Scan for the cell matching the given text and deliver its (x, y) coordinate at center. 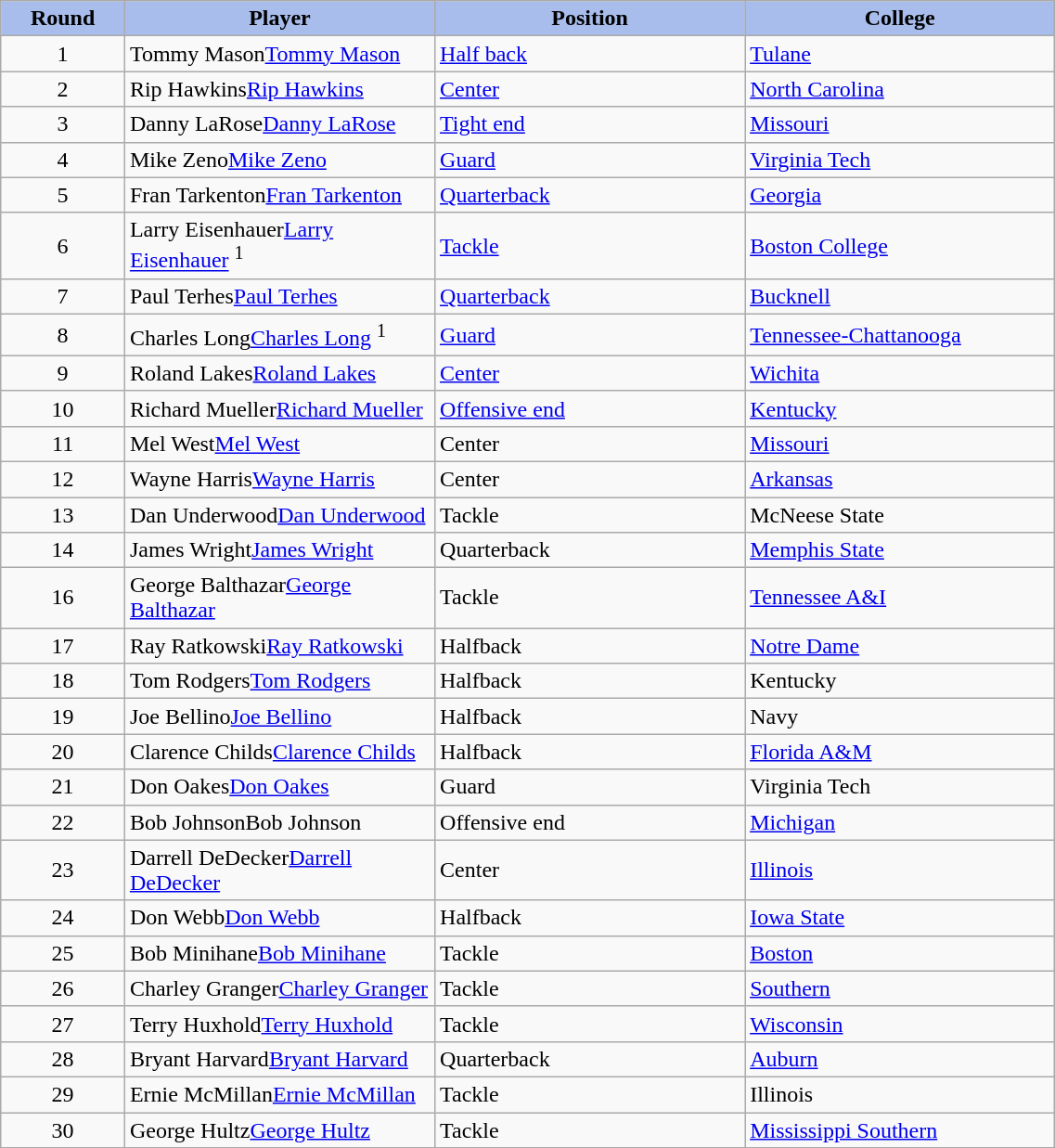
Tight end (590, 124)
Player (279, 19)
12 (63, 479)
10 (63, 408)
Wisconsin (900, 1024)
Bucknell (900, 297)
Clarence ChildsClarence Childs (279, 752)
Boston (900, 953)
9 (63, 373)
Tennessee A&I (900, 598)
19 (63, 716)
5 (63, 195)
Florida A&M (900, 752)
30 (63, 1130)
14 (63, 550)
Dan UnderwoodDan Underwood (279, 515)
Tennessee-Chattanooga (900, 336)
Iowa State (900, 918)
Notre Dame (900, 646)
28 (63, 1059)
17 (63, 646)
7 (63, 297)
27 (63, 1024)
Boston College (900, 246)
Don OakesDon Oakes (279, 787)
George BalthazarGeorge Balthazar (279, 598)
Ernie McMillanErnie McMillan (279, 1094)
Mississippi Southern (900, 1130)
2 (63, 89)
23 (63, 871)
24 (63, 918)
Wayne HarrisWayne Harris (279, 479)
Arkansas (900, 479)
Terry HuxholdTerry Huxhold (279, 1024)
Tom RodgersTom Rodgers (279, 681)
16 (63, 598)
29 (63, 1094)
Bob JohnsonBob Johnson (279, 822)
Mel WestMel West (279, 444)
Charley GrangerCharley Granger (279, 988)
Paul TerhesPaul Terhes (279, 297)
Southern (900, 988)
College (900, 19)
Don WebbDon Webb (279, 918)
Richard MuellerRichard Mueller (279, 408)
North Carolina (900, 89)
George HultzGeorge Hultz (279, 1130)
Mike ZenoMike Zeno (279, 160)
20 (63, 752)
1 (63, 54)
11 (63, 444)
13 (63, 515)
26 (63, 988)
Georgia (900, 195)
18 (63, 681)
25 (63, 953)
Bob MinihaneBob Minihane (279, 953)
Round (63, 19)
Navy (900, 716)
James WrightJames Wright (279, 550)
Larry EisenhauerLarry Eisenhauer 1 (279, 246)
Half back (590, 54)
Joe BellinoJoe Bellino (279, 716)
Charles LongCharles Long 1 (279, 336)
Wichita (900, 373)
Roland LakesRoland Lakes (279, 373)
Memphis State (900, 550)
3 (63, 124)
Position (590, 19)
4 (63, 160)
Fran TarkentonFran Tarkenton (279, 195)
6 (63, 246)
Tommy MasonTommy Mason (279, 54)
21 (63, 787)
Ray RatkowskiRay Ratkowski (279, 646)
McNeese State (900, 515)
8 (63, 336)
22 (63, 822)
Michigan (900, 822)
Tulane (900, 54)
Darrell DeDeckerDarrell DeDecker (279, 871)
Rip HawkinsRip Hawkins (279, 89)
Danny LaRoseDanny LaRose (279, 124)
Auburn (900, 1059)
Bryant HarvardBryant Harvard (279, 1059)
